For the text-containing cell, return its midpoint in (X, Y) coordinate format. 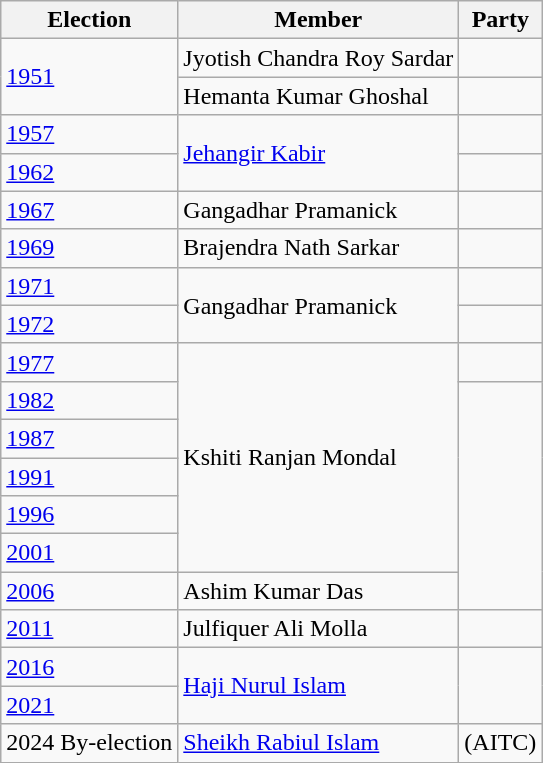
1967 (90, 210)
1982 (90, 400)
Ashim Kumar Das (318, 591)
Hemanta Kumar Ghoshal (318, 96)
Election (90, 20)
1957 (90, 134)
1987 (90, 438)
1996 (90, 515)
Brajendra Nath Sarkar (318, 248)
1969 (90, 248)
1951 (90, 77)
2011 (90, 629)
2001 (90, 553)
1977 (90, 362)
Julfiquer Ali Molla (318, 629)
Haji Nurul Islam (318, 686)
Party (500, 20)
2024 By-election (90, 743)
1962 (90, 172)
1972 (90, 324)
Member (318, 20)
Jehangir Kabir (318, 153)
2016 (90, 667)
Jyotish Chandra Roy Sardar (318, 58)
2006 (90, 591)
1971 (90, 286)
2021 (90, 705)
Kshiti Ranjan Mondal (318, 457)
Sheikh Rabiul Islam (318, 743)
1991 (90, 477)
(AITC) (500, 743)
